Output the (X, Y) coordinate of the center of the cell containing the given text.  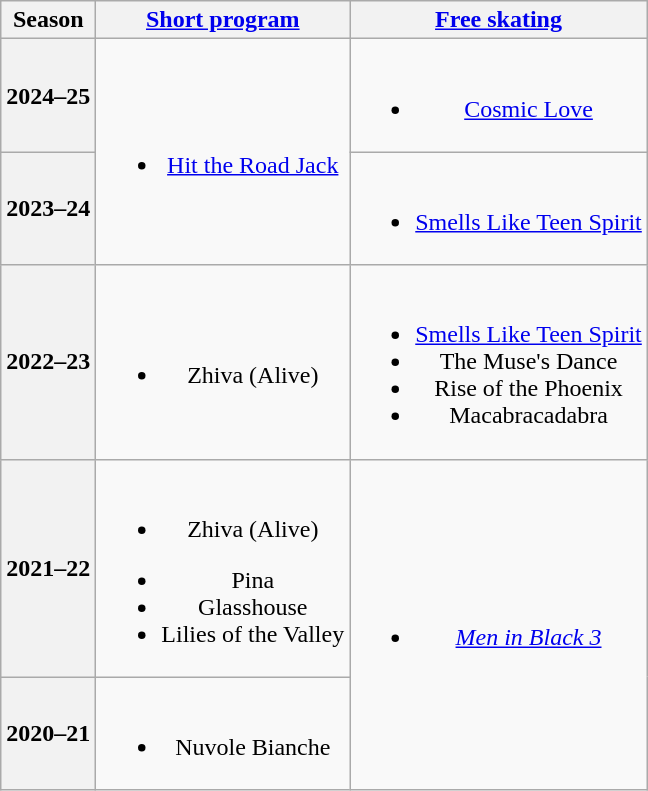
2023–24 (48, 208)
Zhiva (Alive) PinaGlasshouseLilies of the Valley (223, 568)
Smells Like Teen Spirit (499, 208)
Nuvole Bianche (223, 734)
Season (48, 20)
2020–21 (48, 734)
Cosmic Love (499, 96)
Free skating (499, 20)
Men in Black 3 (499, 624)
2021–22 (48, 568)
Hit the Road Jack (223, 152)
Zhiva (Alive) (223, 362)
Short program (223, 20)
Smells Like Teen Spirit The Muse's Dance Rise of the Phoenix Macabracadabra (499, 362)
2022–23 (48, 362)
2024–25 (48, 96)
